Return the [X, Y] coordinate for the center point of the cell that contains the specified text.  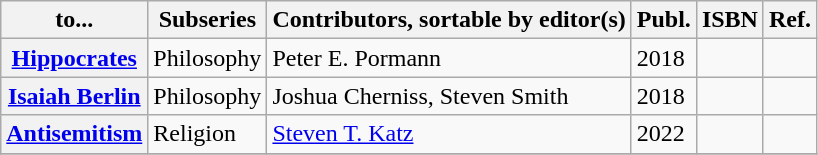
Publ. [664, 20]
Hippocrates [74, 58]
ISBN [730, 20]
2022 [664, 134]
Contributors, sortable by editor(s) [449, 20]
Antisemitism [74, 134]
Peter E. Pormann [449, 58]
Joshua Cherniss, Steven Smith [449, 96]
Isaiah Berlin [74, 96]
Religion [208, 134]
Subseries [208, 20]
Ref. [790, 20]
Steven T. Katz [449, 134]
to... [74, 20]
